Return the [X, Y] coordinate for the center point of the cell that contains the specified text.  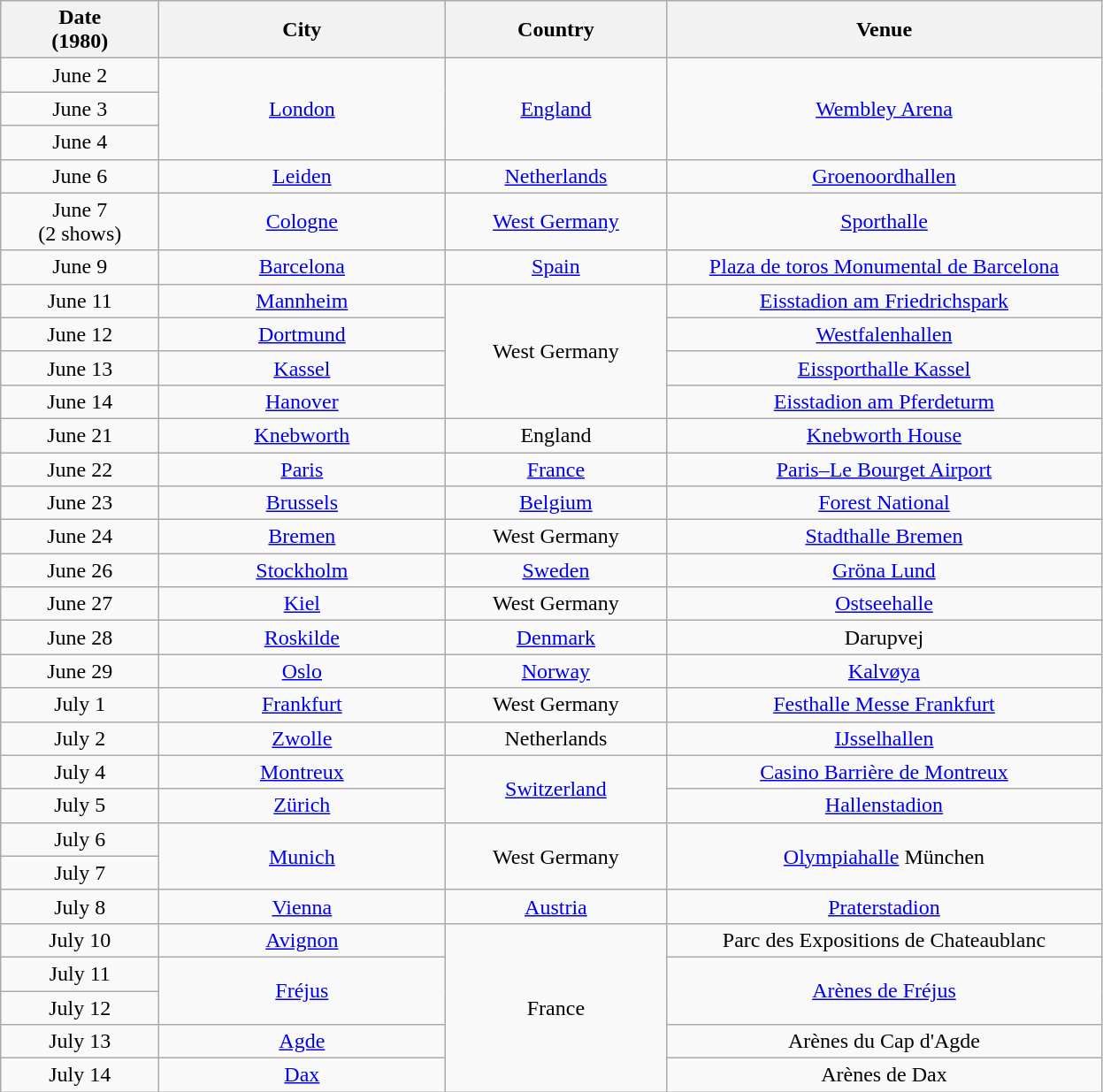
Denmark [555, 638]
June 22 [80, 470]
Paris [303, 470]
Wembley Arena [885, 109]
June 13 [80, 368]
June 14 [80, 401]
July 8 [80, 906]
Avignon [303, 940]
Gröna Lund [885, 570]
Ostseehalle [885, 604]
Agde [303, 1042]
July 1 [80, 705]
Groenoordhallen [885, 176]
Bremen [303, 537]
Munich [303, 856]
Arènes du Cap d'Agde [885, 1042]
Dortmund [303, 334]
Sweden [555, 570]
Hallenstadion [885, 806]
Westfalenhallen [885, 334]
Knebworth House [885, 435]
July 6 [80, 839]
June 24 [80, 537]
Kassel [303, 368]
June 27 [80, 604]
Country [555, 30]
June 21 [80, 435]
Arènes de Fréjus [885, 990]
Leiden [303, 176]
Belgium [555, 503]
Parc des Expositions de Chateaublanc [885, 940]
Venue [885, 30]
Arènes de Dax [885, 1075]
Barcelona [303, 267]
Eisstadion am Pferdeturm [885, 401]
July 12 [80, 1007]
Cologne [303, 221]
Norway [555, 671]
Plaza de toros Monumental de Barcelona [885, 267]
Frankfurt [303, 705]
Roskilde [303, 638]
Stadthalle Bremen [885, 537]
Mannheim [303, 301]
Hanover [303, 401]
June 6 [80, 176]
July 11 [80, 974]
Praterstadion [885, 906]
June 29 [80, 671]
Fréjus [303, 990]
Casino Barrière de Montreux [885, 772]
Eissporthalle Kassel [885, 368]
Kalvøya [885, 671]
Paris–Le Bourget Airport [885, 470]
Date(1980) [80, 30]
June 2 [80, 75]
Zwolle [303, 738]
Austria [555, 906]
Zürich [303, 806]
Olympiahalle München [885, 856]
Sporthalle [885, 221]
Kiel [303, 604]
July 13 [80, 1042]
Darupvej [885, 638]
June 26 [80, 570]
June 3 [80, 109]
Eisstadion am Friedrichspark [885, 301]
July 10 [80, 940]
July 14 [80, 1075]
July 5 [80, 806]
June 11 [80, 301]
Montreux [303, 772]
June 9 [80, 267]
Vienna [303, 906]
IJsselhallen [885, 738]
Stockholm [303, 570]
Festhalle Messe Frankfurt [885, 705]
Switzerland [555, 789]
Oslo [303, 671]
July 4 [80, 772]
June 23 [80, 503]
July 2 [80, 738]
Dax [303, 1075]
Spain [555, 267]
June 7(2 shows) [80, 221]
Forest National [885, 503]
July 7 [80, 873]
City [303, 30]
June 28 [80, 638]
June 4 [80, 142]
London [303, 109]
June 12 [80, 334]
Brussels [303, 503]
Knebworth [303, 435]
